Provide the (x, y) coordinate of the cell's center where the given text is located.  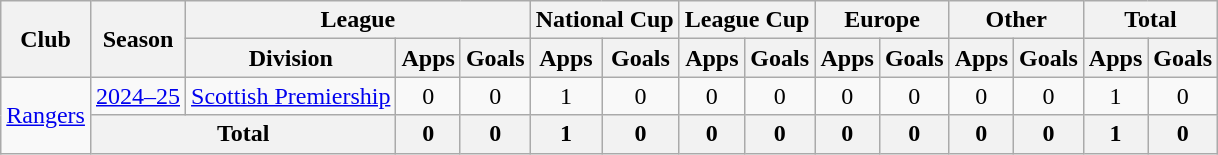
2024–25 (138, 96)
League (358, 20)
Rangers (46, 115)
Other (1016, 20)
Season (138, 39)
National Cup (604, 20)
Division (291, 58)
Club (46, 39)
Scottish Premiership (291, 96)
Europe (882, 20)
League Cup (747, 20)
